Find where the given text appears and provide that cell's center as [x, y] coordinate. 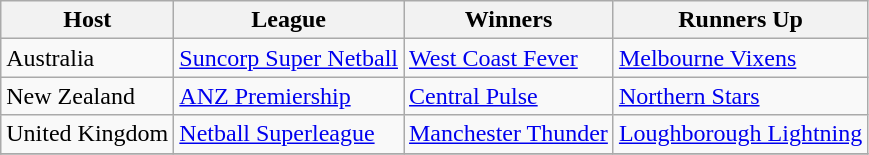
Host [88, 20]
Netball Superleague [289, 134]
Central Pulse [509, 96]
Suncorp Super Netball [289, 58]
United Kingdom [88, 134]
League [289, 20]
Winners [509, 20]
West Coast Fever [509, 58]
ANZ Premiership [289, 96]
Manchester Thunder [509, 134]
New Zealand [88, 96]
Runners Up [740, 20]
Northern Stars [740, 96]
Loughborough Lightning [740, 134]
Melbourne Vixens [740, 58]
Australia [88, 58]
